For the text-containing cell, return its midpoint in [X, Y] coordinate format. 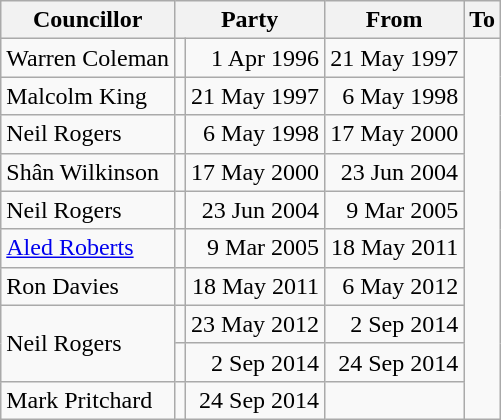
Warren Coleman [88, 58]
From [394, 20]
6 May 2012 [394, 286]
Mark Pritchard [88, 400]
Shân Wilkinson [88, 172]
Councillor [88, 20]
23 May 2012 [256, 324]
1 Apr 1996 [256, 58]
To [482, 20]
Aled Roberts [88, 248]
Malcolm King [88, 96]
Ron Davies [88, 286]
Party [249, 20]
